Provide the [x, y] coordinate of the cell's center where the given text is located.  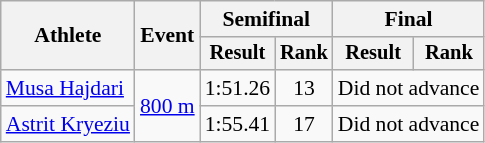
Musa Hajdari [68, 88]
Semifinal [266, 19]
Athlete [68, 36]
17 [304, 124]
1:51.26 [238, 88]
1:55.41 [238, 124]
800 m [168, 106]
Astrit Kryeziu [68, 124]
Event [168, 36]
13 [304, 88]
Final [409, 19]
